Provide the (X, Y) coordinate of the cell's center where the given text is located.  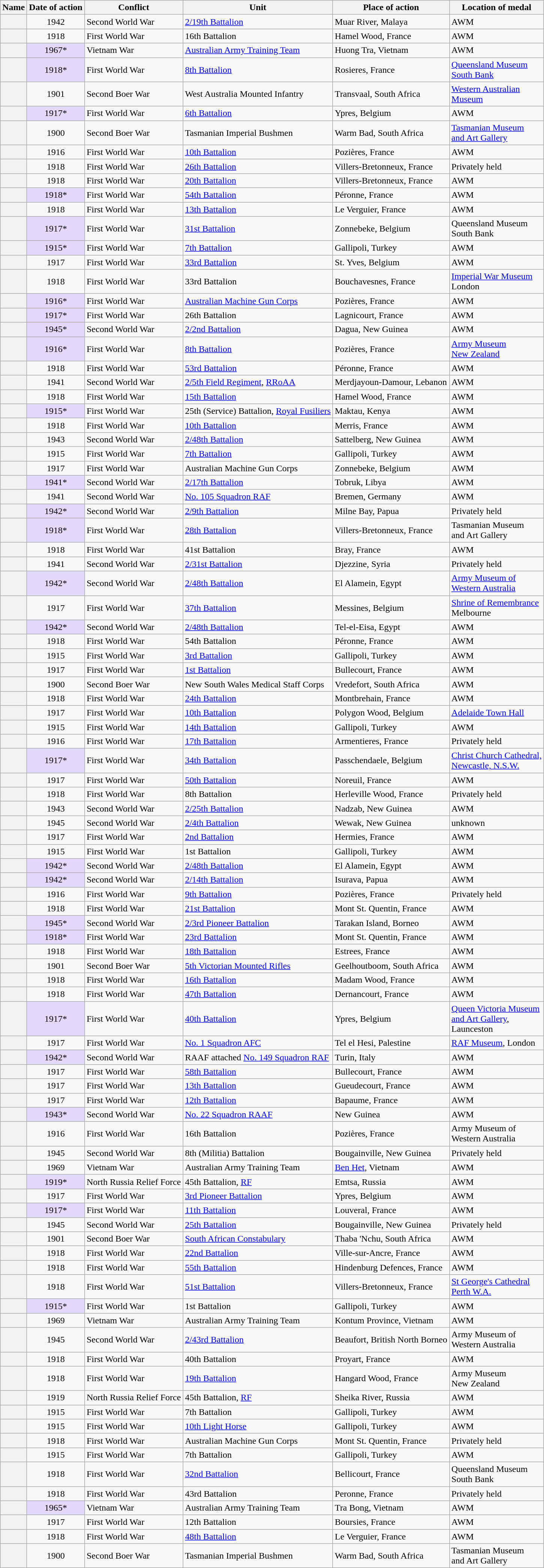
Bray, France (391, 550)
Proyart, France (391, 1359)
18th Battalion (258, 951)
Bouchavesnes, France (391, 281)
58th Battalion (258, 1072)
Wewak, New Guinea (391, 823)
51st Battalion (258, 1287)
No. 105 Squadron RAF (258, 497)
5th Victorian Mounted Rifles (258, 965)
Djezzine, Syria (391, 564)
55th Battalion (258, 1267)
19th Battalion (258, 1379)
23rd Battalion (258, 937)
Conflict (133, 8)
Bremen, Germany (391, 497)
47th Battalion (258, 994)
22nd Battalion (258, 1253)
2/14th Battalion (258, 880)
Ville-sur-Ancre, France (391, 1253)
20th Battalion (258, 180)
Bellicourt, France (391, 1474)
New South Wales Medical Staff Corps (258, 684)
Adelaide Town Hall (497, 713)
Shrine of RemembranceMelbourne (497, 608)
Location of medal (497, 8)
Messines, Belgium (391, 608)
2nd Battalion (258, 837)
3rd Pioneer Battalion (258, 1196)
Dagua, New Guinea (391, 329)
50th Battalion (258, 780)
Estrees, France (391, 951)
25th (Service) Battalion, Royal Fusiliers (258, 411)
6th Battalion (258, 113)
Milne Bay, Papua (391, 511)
Muar River, Malaya (391, 22)
Kontum Province, Vietnam (391, 1320)
Name (13, 8)
2/3rd Pioneer Battalion (258, 923)
Isurava, Papua (391, 880)
Tel el Hesi, Palestine (391, 1043)
Merdjayoun-Damour, Lebanon (391, 382)
2/5th Field Regiment, RRoAA (258, 382)
15th Battalion (258, 397)
11th Battalion (258, 1210)
2/4th Battalion (258, 823)
2/31st Battalion (258, 564)
Herleville Wood, France (391, 794)
53rd Battalion (258, 368)
No. 1 Squadron AFC (258, 1043)
Louveral, France (391, 1210)
Vredefort, South Africa (391, 684)
Unit (258, 8)
34th Battalion (258, 761)
9th Battalion (258, 894)
Western AustralianMuseum (497, 94)
Thaba 'Nchu, South Africa (391, 1239)
Passchendaele, Belgium (391, 761)
Tarakan Island, Borneo (391, 923)
3rd Battalion (258, 655)
No. 22 Squadron RAAF (258, 1114)
Place of action (391, 8)
Gueudecourt, France (391, 1086)
2/25th Battalion (258, 809)
Montbrehain, France (391, 698)
32nd Battalion (258, 1474)
1941* (56, 483)
1942 (56, 22)
25th Battalion (258, 1224)
48th Battalion (258, 1536)
Turin, Italy (391, 1057)
Boursies, France (391, 1522)
unknown (497, 823)
Queen Victoria Museumand Art Gallery,Launceston (497, 1019)
10th Light Horse (258, 1426)
2/2nd Battalion (258, 329)
Polygon Wood, Belgium (391, 713)
Imperial War MuseumLondon (497, 281)
Noreuil, France (391, 780)
1967* (56, 50)
Merris, France (391, 425)
Madam Wood, France (391, 980)
Maktau, Kenya (391, 411)
Huong Tra, Vietnam (391, 50)
Date of action (56, 8)
South African Constabulary (258, 1239)
St George's CathedralPerth W.A. (497, 1287)
Emtsa, Russia (391, 1182)
1965* (56, 1508)
28th Battalion (258, 531)
1943* (56, 1114)
37th Battalion (258, 608)
Bapaume, France (391, 1100)
Sattelberg, New Guinea (391, 439)
RAAF attached No. 149 Squadron RAF (258, 1057)
Sheika River, Russia (391, 1398)
Christ Church Cathedral,Newcastle, N.S.W. (497, 761)
31st Battalion (258, 229)
Tra Bong, Vietnam (391, 1508)
Lagnicourt, France (391, 315)
Beaufort, British North Borneo (391, 1339)
1919 (56, 1398)
43rd Battalion (258, 1494)
Geelhoutboom, South Africa (391, 965)
Tobruk, Libya (391, 483)
RAF Museum, London (497, 1043)
21st Battalion (258, 908)
West Australia Mounted Infantry (258, 94)
17th Battalion (258, 741)
Dernancourt, France (391, 994)
Nadzab, New Guinea (391, 809)
Hermies, France (391, 837)
24th Battalion (258, 698)
2/19th Battalion (258, 22)
Peronne, France (391, 1494)
1919* (56, 1182)
Hangard Wood, France (391, 1379)
St. Yves, Belgium (391, 262)
Rosieres, France (391, 70)
2/17th Battalion (258, 483)
2/9th Battalion (258, 511)
2/43rd Battalion (258, 1339)
Ben Het, Vietnam (391, 1167)
Tel-el-Eisa, Egypt (391, 627)
Transvaal, South Africa (391, 94)
41st Battalion (258, 550)
Armentieres, France (391, 741)
Hindenburg Defences, France (391, 1267)
8th (Militia) Battalion (258, 1153)
New Guinea (391, 1114)
14th Battalion (258, 727)
